Locate the cell with the specified text and output its (X, Y) center coordinate. 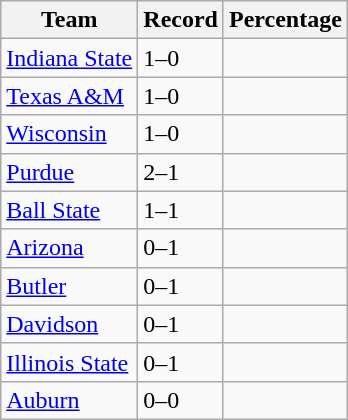
Team (70, 20)
Record (181, 20)
Illinois State (70, 362)
0–0 (181, 400)
Davidson (70, 324)
2–1 (181, 172)
Butler (70, 286)
Wisconsin (70, 134)
Ball State (70, 210)
Texas A&M (70, 96)
Auburn (70, 400)
Purdue (70, 172)
Indiana State (70, 58)
Arizona (70, 248)
1–1 (181, 210)
Percentage (285, 20)
